Output the [x, y] coordinate of the center of the cell containing the given text.  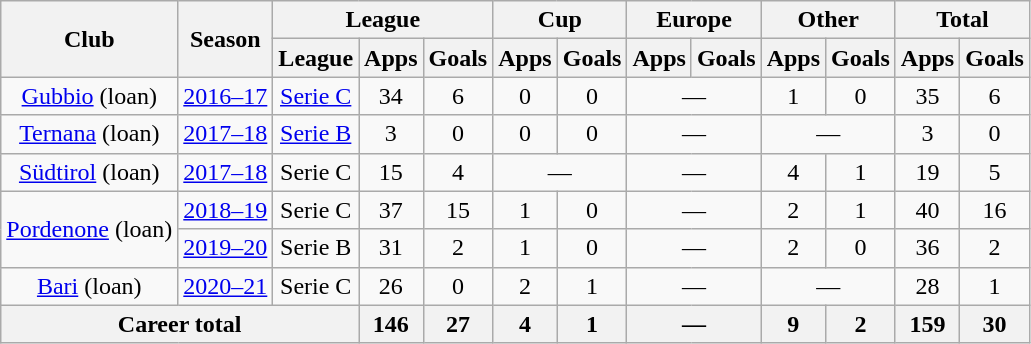
16 [995, 210]
Pordenone (loan) [90, 229]
26 [391, 286]
35 [927, 96]
Career total [180, 324]
146 [391, 324]
Other [828, 20]
2018–19 [226, 210]
30 [995, 324]
2020–21 [226, 286]
28 [927, 286]
36 [927, 248]
2019–20 [226, 248]
Gubbio (loan) [90, 96]
37 [391, 210]
5 [995, 172]
Ternana (loan) [90, 134]
Cup [560, 20]
Europe [694, 20]
Season [226, 39]
9 [793, 324]
31 [391, 248]
19 [927, 172]
27 [458, 324]
Bari (loan) [90, 286]
2016–17 [226, 96]
40 [927, 210]
Total [962, 20]
159 [927, 324]
Club [90, 39]
Südtirol (loan) [90, 172]
34 [391, 96]
